Pinpoint the cell where the given text exists, returning its [X, Y] midpoint coordinate. 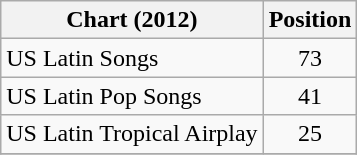
US Latin Songs [132, 58]
US Latin Pop Songs [132, 96]
Position [310, 20]
25 [310, 134]
US Latin Tropical Airplay [132, 134]
Chart (2012) [132, 20]
41 [310, 96]
73 [310, 58]
